Return the (X, Y) coordinate for the center point of the cell that contains the specified text.  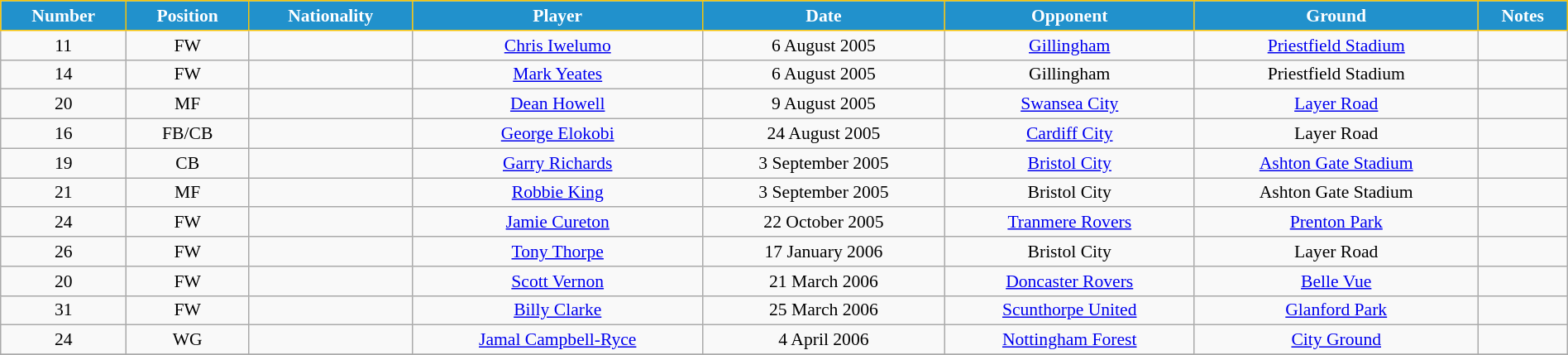
Date (824, 16)
31 (64, 310)
Billy Clarke (557, 310)
17 January 2006 (824, 252)
Swansea City (1069, 104)
Chris Iwelumo (557, 46)
22 October 2005 (824, 223)
14 (64, 74)
George Elokobi (557, 134)
Player (557, 16)
FB/CB (188, 134)
21 March 2006 (824, 281)
25 March 2006 (824, 310)
24 August 2005 (824, 134)
Jamie Cureton (557, 223)
21 (64, 193)
4 April 2006 (824, 340)
Glanford Park (1336, 310)
Mark Yeates (557, 74)
Nationality (331, 16)
16 (64, 134)
CB (188, 163)
Nottingham Forest (1069, 340)
Tony Thorpe (557, 252)
Garry Richards (557, 163)
Position (188, 16)
Tranmere Rovers (1069, 223)
26 (64, 252)
Notes (1523, 16)
Dean Howell (557, 104)
Doncaster Rovers (1069, 281)
Cardiff City (1069, 134)
Number (64, 16)
Jamal Campbell-Ryce (557, 340)
Robbie King (557, 193)
19 (64, 163)
Prenton Park (1336, 223)
Belle Vue (1336, 281)
9 August 2005 (824, 104)
City Ground (1336, 340)
Opponent (1069, 16)
Scunthorpe United (1069, 310)
11 (64, 46)
Ground (1336, 16)
Scott Vernon (557, 281)
WG (188, 340)
